Output the (x, y) coordinate of the center of the cell containing the given text.  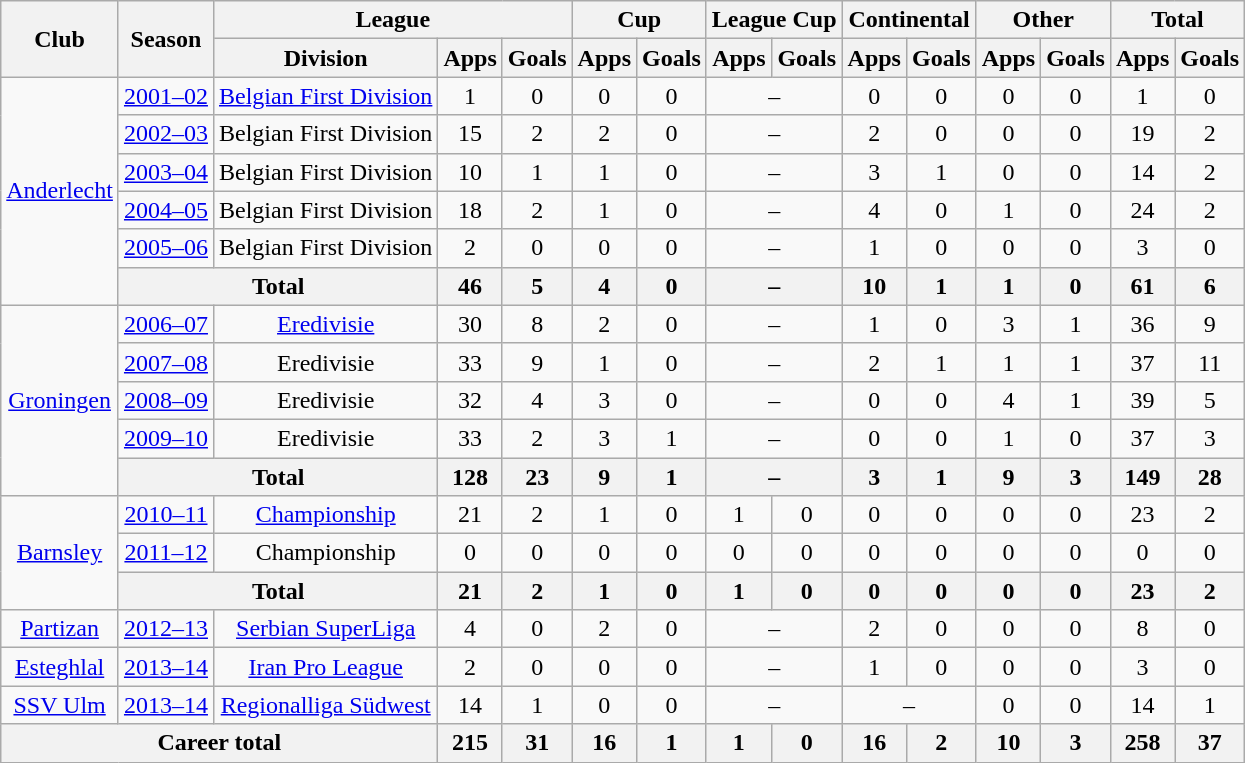
Other (1043, 20)
128 (470, 477)
League Cup (774, 20)
36 (1142, 324)
149 (1142, 477)
League (392, 20)
46 (470, 286)
39 (1142, 400)
Career total (220, 743)
2004–05 (166, 210)
Serbian SuperLiga (325, 629)
Barnsley (60, 553)
2002–03 (166, 134)
Regionalliga Südwest (325, 705)
2006–07 (166, 324)
24 (1142, 210)
15 (470, 134)
11 (1210, 362)
Club (60, 39)
32 (470, 400)
2010–11 (166, 515)
Season (166, 39)
2008–09 (166, 400)
61 (1142, 286)
2001–02 (166, 96)
258 (1142, 743)
Anderlecht (60, 191)
215 (470, 743)
6 (1210, 286)
2005–06 (166, 248)
SSV Ulm (60, 705)
2011–12 (166, 553)
31 (537, 743)
18 (470, 210)
Division (325, 58)
19 (1142, 134)
Continental (909, 20)
Cup (639, 20)
2003–04 (166, 172)
Esteghlal (60, 667)
28 (1210, 477)
30 (470, 324)
2012–13 (166, 629)
Iran Pro League (325, 667)
Groningen (60, 400)
Partizan (60, 629)
2007–08 (166, 362)
2009–10 (166, 438)
